Return [X, Y] of the center of cell containing provided text 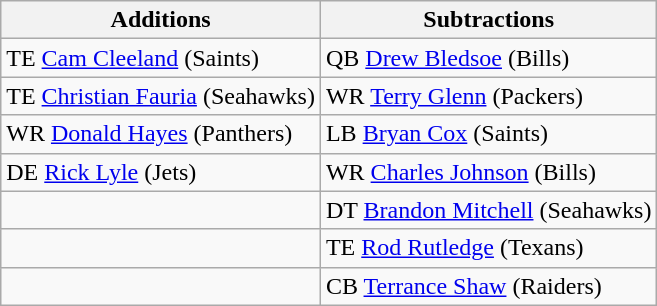
TE Christian Fauria (Seahawks) [161, 96]
DE Rick Lyle (Jets) [161, 172]
Additions [161, 20]
TE Cam Cleeland (Saints) [161, 58]
WR Donald Hayes (Panthers) [161, 134]
WR Charles Johnson (Bills) [488, 172]
DT Brandon Mitchell (Seahawks) [488, 210]
CB Terrance Shaw (Raiders) [488, 286]
QB Drew Bledsoe (Bills) [488, 58]
LB Bryan Cox (Saints) [488, 134]
Subtractions [488, 20]
TE Rod Rutledge (Texans) [488, 248]
WR Terry Glenn (Packers) [488, 96]
